Extract the [X, Y] coordinate from the center of the cell holding the provided text.  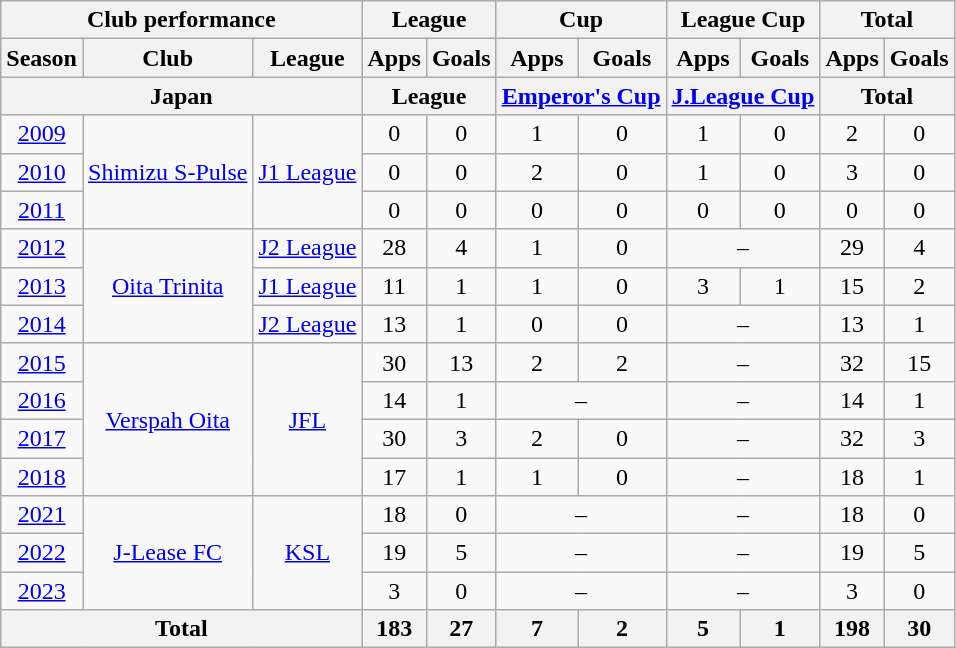
KSL [308, 553]
Club performance [182, 20]
Club [167, 58]
2013 [42, 286]
198 [852, 629]
2011 [42, 210]
2022 [42, 553]
Cup [581, 20]
2018 [42, 477]
2009 [42, 134]
Japan [182, 96]
2012 [42, 248]
Season [42, 58]
2016 [42, 400]
2023 [42, 591]
28 [394, 248]
J-Lease FC [167, 553]
League Cup [743, 20]
17 [394, 477]
2021 [42, 515]
Emperor's Cup [581, 96]
2017 [42, 438]
11 [394, 286]
Oita Trinita [167, 286]
27 [461, 629]
7 [537, 629]
JFL [308, 419]
J.League Cup [743, 96]
29 [852, 248]
183 [394, 629]
Verspah Oita [167, 419]
2015 [42, 362]
2014 [42, 324]
Shimizu S-Pulse [167, 172]
2010 [42, 172]
